Return the (X, Y) coordinate for the center point of the cell that contains the specified text.  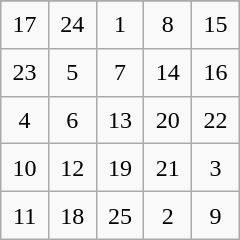
6 (72, 120)
25 (120, 216)
4 (25, 120)
17 (25, 25)
23 (25, 72)
12 (72, 168)
3 (216, 168)
14 (168, 72)
8 (168, 25)
9 (216, 216)
7 (120, 72)
13 (120, 120)
18 (72, 216)
10 (25, 168)
15 (216, 25)
20 (168, 120)
21 (168, 168)
5 (72, 72)
1 (120, 25)
16 (216, 72)
2 (168, 216)
24 (72, 25)
11 (25, 216)
19 (120, 168)
22 (216, 120)
